From the cell containing the given text, extract its center point as [X, Y] coordinate. 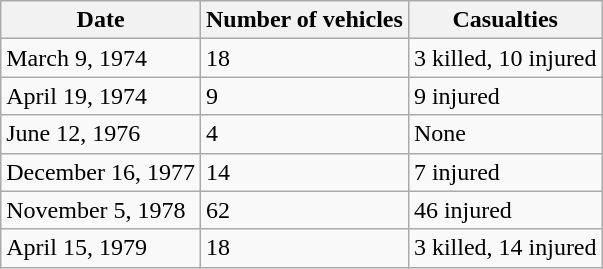
April 15, 1979 [101, 248]
Date [101, 20]
9 [304, 96]
None [505, 134]
7 injured [505, 172]
14 [304, 172]
March 9, 1974 [101, 58]
3 killed, 10 injured [505, 58]
Casualties [505, 20]
April 19, 1974 [101, 96]
9 injured [505, 96]
3 killed, 14 injured [505, 248]
62 [304, 210]
4 [304, 134]
June 12, 1976 [101, 134]
December 16, 1977 [101, 172]
46 injured [505, 210]
November 5, 1978 [101, 210]
Number of vehicles [304, 20]
